Locate the cell with the specified text and output its [X, Y] center coordinate. 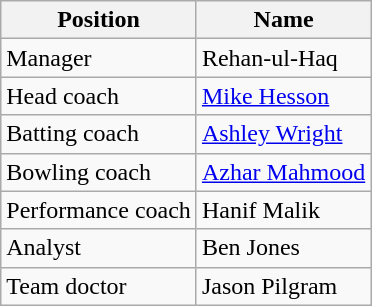
Mike Hesson [283, 96]
Position [99, 20]
Rehan-ul-Haq [283, 58]
Name [283, 20]
Analyst [99, 248]
Team doctor [99, 286]
Manager [99, 58]
Batting coach [99, 134]
Bowling coach [99, 172]
Jason Pilgram [283, 286]
Head coach [99, 96]
Hanif Malik [283, 210]
Ashley Wright [283, 134]
Performance coach [99, 210]
Azhar Mahmood [283, 172]
Ben Jones [283, 248]
